Return the (x, y) coordinate for the center point of the cell that contains the specified text.  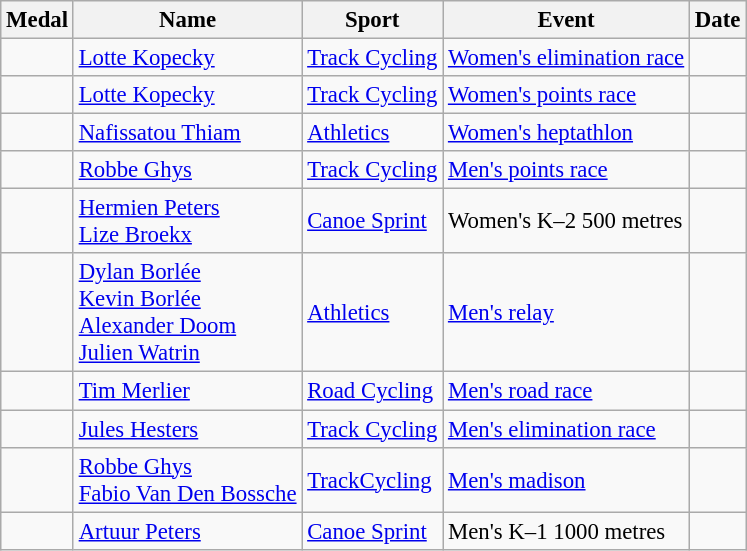
Dylan BorléeKevin BorléeAlexander DoomJulien Watrin (187, 314)
Men's K–1 1000 metres (566, 531)
Men's madison (566, 480)
Robbe GhysFabio Van Den Bossche (187, 480)
Jules Hesters (187, 429)
Women's elimination race (566, 58)
Robbe Ghys (187, 170)
Tim Merlier (187, 391)
Event (566, 20)
Men's elimination race (566, 429)
Women's K–2 500 metres (566, 222)
Women's heptathlon (566, 133)
Medal (38, 20)
Hermien PetersLize Broekx (187, 222)
Name (187, 20)
TrackCycling (372, 480)
Men's relay (566, 314)
Sport (372, 20)
Women's points race (566, 95)
Men's points race (566, 170)
Artuur Peters (187, 531)
Men's road race (566, 391)
Date (718, 20)
Road Cycling (372, 391)
Nafissatou Thiam (187, 133)
